Find where the given text appears and provide that cell's center as (X, Y) coordinate. 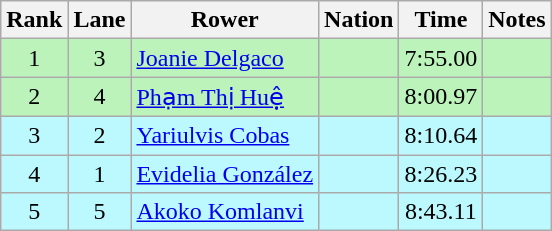
8:00.97 (441, 97)
Evidelia González (225, 173)
Notes (517, 20)
Lane (100, 20)
Rank (34, 20)
7:55.00 (441, 58)
8:26.23 (441, 173)
Yariulvis Cobas (225, 135)
Time (441, 20)
8:10.64 (441, 135)
8:43.11 (441, 212)
Joanie Delgaco (225, 58)
Phạm Thị Huệ (225, 97)
Akoko Komlanvi (225, 212)
Rower (225, 20)
Nation (359, 20)
